Detect which cell encompasses the target text, then output its [X, Y] center coordinate. 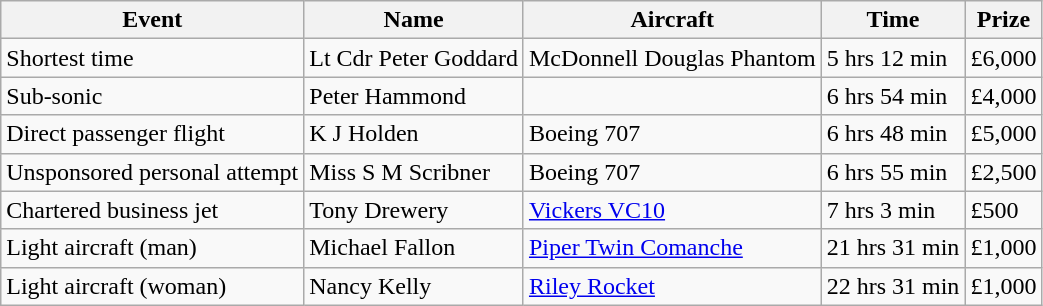
6 hrs 55 min [893, 172]
5 hrs 12 min [893, 58]
Lt Cdr Peter Goddard [414, 58]
Prize [1004, 20]
£2,500 [1004, 172]
£6,000 [1004, 58]
Direct passenger flight [152, 134]
Event [152, 20]
Aircraft [672, 20]
Unsponsored personal attempt [152, 172]
£5,000 [1004, 134]
McDonnell Douglas Phantom [672, 58]
Tony Drewery [414, 210]
£4,000 [1004, 96]
Riley Rocket [672, 286]
7 hrs 3 min [893, 210]
Peter Hammond [414, 96]
Light aircraft (woman) [152, 286]
Nancy Kelly [414, 286]
Sub-sonic [152, 96]
21 hrs 31 min [893, 248]
Piper Twin Comanche [672, 248]
K J Holden [414, 134]
22 hrs 31 min [893, 286]
Vickers VC10 [672, 210]
6 hrs 48 min [893, 134]
Light aircraft (man) [152, 248]
Shortest time [152, 58]
Name [414, 20]
Chartered business jet [152, 210]
Miss S M Scribner [414, 172]
£500 [1004, 210]
Michael Fallon [414, 248]
Time [893, 20]
6 hrs 54 min [893, 96]
